For the text-containing cell, return its midpoint in [X, Y] coordinate format. 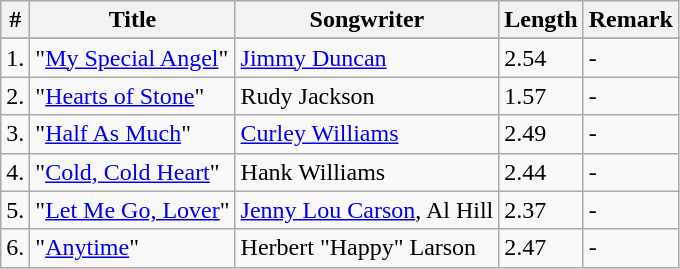
Songwriter [367, 20]
Hank Williams [367, 172]
"Cold, Cold Heart" [132, 172]
Jenny Lou Carson, Al Hill [367, 210]
"Half As Much" [132, 134]
2.44 [541, 172]
1.57 [541, 96]
"My Special Angel" [132, 58]
Herbert "Happy" Larson [367, 248]
2.47 [541, 248]
"Anytime" [132, 248]
5. [16, 210]
2.49 [541, 134]
2.37 [541, 210]
3. [16, 134]
2. [16, 96]
2.54 [541, 58]
Rudy Jackson [367, 96]
4. [16, 172]
Title [132, 20]
Jimmy Duncan [367, 58]
Remark [630, 20]
"Let Me Go, Lover" [132, 210]
"Hearts of Stone" [132, 96]
1. [16, 58]
Curley Williams [367, 134]
# [16, 20]
Length [541, 20]
6. [16, 248]
